Locate the cell with the specified text and output its (x, y) center coordinate. 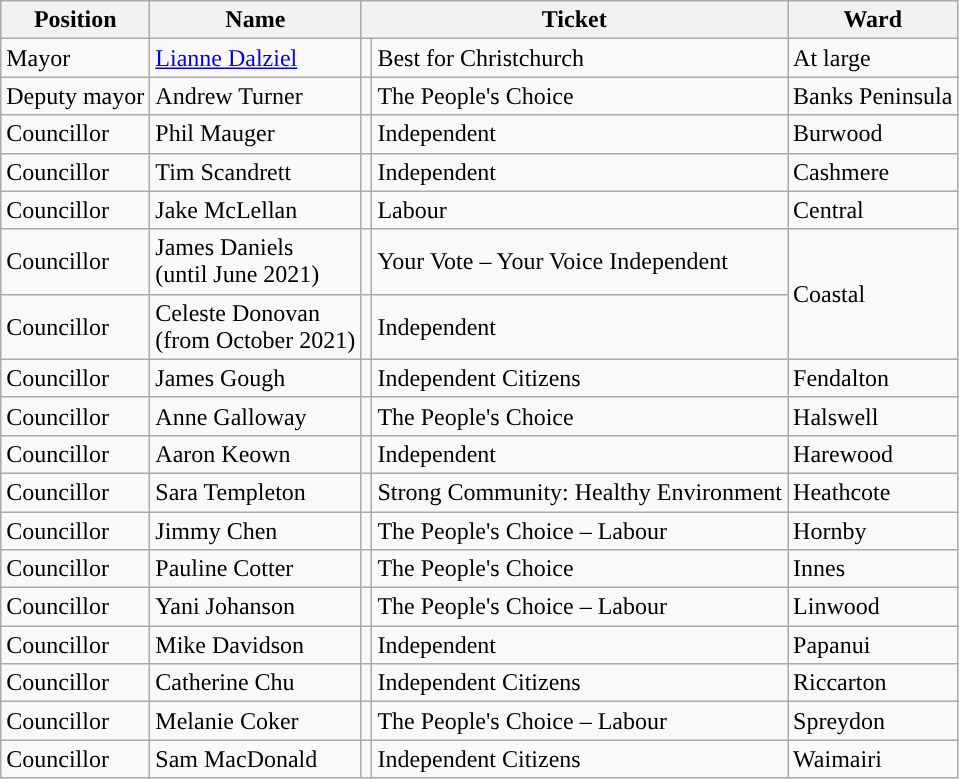
Heathcote (873, 492)
Mike Davidson (256, 645)
Name (256, 20)
Yani Johanson (256, 607)
Halswell (873, 416)
Waimairi (873, 759)
Riccarton (873, 683)
Central (873, 210)
Innes (873, 569)
Ticket (574, 20)
Strong Community: Healthy Environment (580, 492)
Fendalton (873, 378)
Anne Galloway (256, 416)
Coastal (873, 294)
Papanui (873, 645)
Lianne Dalziel (256, 58)
Mayor (76, 58)
Pauline Cotter (256, 569)
Banks Peninsula (873, 96)
Tim Scandrett (256, 172)
Andrew Turner (256, 96)
Harewood (873, 454)
James Gough (256, 378)
Linwood (873, 607)
Best for Christchurch (580, 58)
Catherine Chu (256, 683)
Position (76, 20)
Burwood (873, 134)
Your Vote – Your Voice Independent (580, 262)
James Daniels(until June 2021) (256, 262)
Sam MacDonald (256, 759)
Spreydon (873, 721)
Celeste Donovan(from October 2021) (256, 326)
Cashmere (873, 172)
Aaron Keown (256, 454)
Ward (873, 20)
Jimmy Chen (256, 531)
Labour (580, 210)
Deputy mayor (76, 96)
Jake McLellan (256, 210)
Hornby (873, 531)
Phil Mauger (256, 134)
Melanie Coker (256, 721)
At large (873, 58)
Sara Templeton (256, 492)
